Find where the given text appears and provide that cell's center as (X, Y) coordinate. 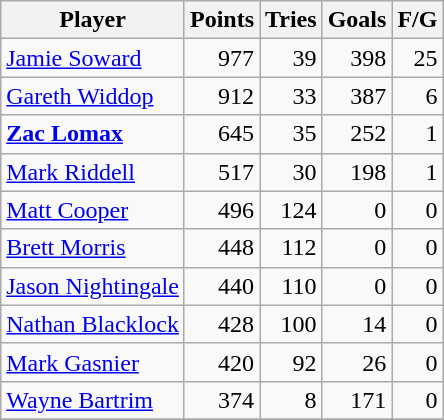
8 (292, 400)
110 (292, 286)
252 (357, 134)
977 (222, 58)
124 (292, 210)
374 (222, 400)
Zac Lomax (93, 134)
33 (292, 96)
496 (222, 210)
Jason Nightingale (93, 286)
428 (222, 324)
448 (222, 248)
Jamie Soward (93, 58)
92 (292, 362)
171 (357, 400)
645 (222, 134)
912 (222, 96)
30 (292, 172)
Mark Gasnier (93, 362)
Brett Morris (93, 248)
6 (418, 96)
198 (357, 172)
Tries (292, 20)
517 (222, 172)
F/G (418, 20)
Gareth Widdop (93, 96)
398 (357, 58)
Matt Cooper (93, 210)
Player (93, 20)
420 (222, 362)
112 (292, 248)
14 (357, 324)
Mark Riddell (93, 172)
Goals (357, 20)
440 (222, 286)
Points (222, 20)
Nathan Blacklock (93, 324)
26 (357, 362)
100 (292, 324)
25 (418, 58)
35 (292, 134)
Wayne Bartrim (93, 400)
387 (357, 96)
39 (292, 58)
